Locate the cell with the specified text and output its (x, y) center coordinate. 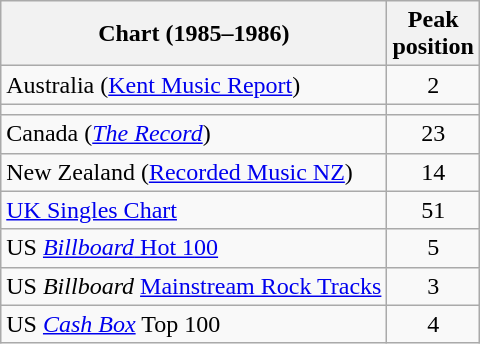
14 (433, 172)
2 (433, 85)
5 (433, 248)
US Billboard Mainstream Rock Tracks (194, 286)
US Cash Box Top 100 (194, 324)
4 (433, 324)
Chart (1985–1986) (194, 34)
Canada (The Record) (194, 134)
Peakposition (433, 34)
Australia (Kent Music Report) (194, 85)
51 (433, 210)
New Zealand (Recorded Music NZ) (194, 172)
3 (433, 286)
UK Singles Chart (194, 210)
US Billboard Hot 100 (194, 248)
23 (433, 134)
